Scan for the cell matching the given text and deliver its (X, Y) coordinate at center. 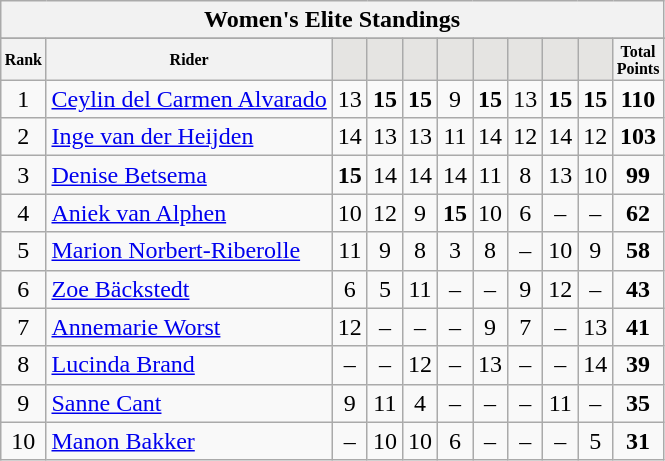
Inge van der Heijden (189, 137)
62 (638, 213)
Denise Betsema (189, 175)
39 (638, 365)
Marion Norbert-Riberolle (189, 251)
1 (24, 99)
99 (638, 175)
Annemarie Worst (189, 327)
Lucinda Brand (189, 365)
58 (638, 251)
41 (638, 327)
Aniek van Alphen (189, 213)
43 (638, 289)
Rank (24, 60)
TotalPoints (638, 60)
2 (24, 137)
Women's Elite Standings (332, 20)
Zoe Bäckstedt (189, 289)
Manon Bakker (189, 441)
110 (638, 99)
35 (638, 403)
Sanne Cant (189, 403)
Rider (189, 60)
31 (638, 441)
103 (638, 137)
Ceylin del Carmen Alvarado (189, 99)
